From the cell containing the given text, extract its center point as (x, y) coordinate. 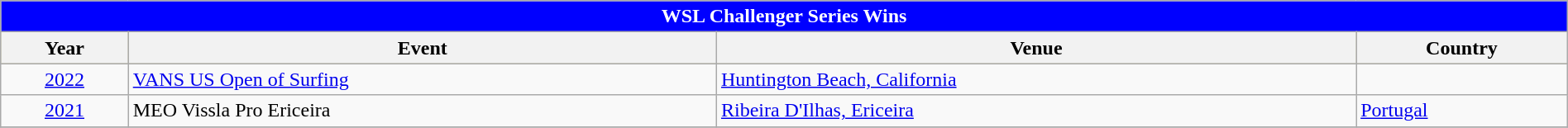
Event (422, 48)
Venue (1035, 48)
VANS US Open of Surfing (422, 79)
Ribeira D'Ilhas, Ericeira (1035, 111)
Huntington Beach, California (1035, 79)
MEO Vissla Pro Ericeira (422, 111)
Portugal (1462, 111)
WSL Challenger Series Wins (784, 17)
Year (65, 48)
Country (1462, 48)
2022 (65, 79)
2021 (65, 111)
